Pinpoint the cell where the given text exists, returning its (X, Y) midpoint coordinate. 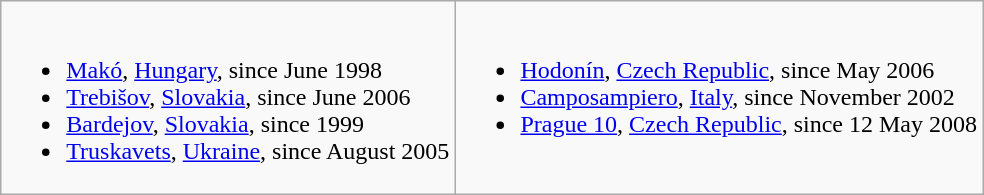
Makó, Hungary, since June 1998 Trebišov, Slovakia, since June 2006 Bardejov, Slovakia, since 1999 Truskavets, Ukraine, since August 2005 (228, 98)
Hodonín, Czech Republic, since May 2006 Camposampiero, Italy, since November 2002 Prague 10, Czech Republic, since 12 May 2008 (719, 98)
